Find where the given text appears and provide that cell's center as [x, y] coordinate. 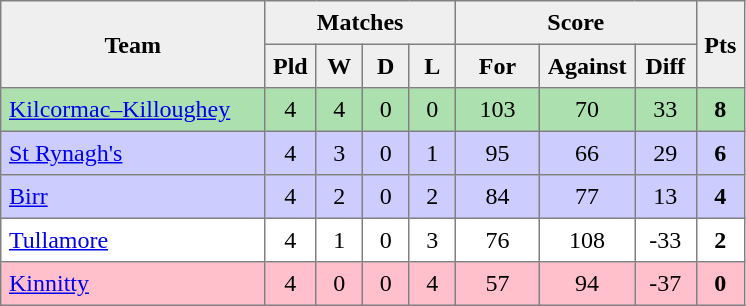
Pts [720, 44]
Tullamore [133, 240]
103 [497, 110]
33 [666, 110]
Birr [133, 197]
-37 [666, 284]
Pld [290, 66]
Score [576, 23]
57 [497, 284]
Kilcormac–Killoughey [133, 110]
94 [586, 284]
95 [497, 153]
70 [586, 110]
Kinnitty [133, 284]
Matches [360, 23]
84 [497, 197]
108 [586, 240]
6 [720, 153]
-33 [666, 240]
D [385, 66]
Against [586, 66]
St Rynagh's [133, 153]
For [497, 66]
76 [497, 240]
Team [133, 44]
13 [666, 197]
Diff [666, 66]
8 [720, 110]
77 [586, 197]
29 [666, 153]
L [432, 66]
W [339, 66]
66 [586, 153]
